From the cell containing the given text, extract its center point as (X, Y) coordinate. 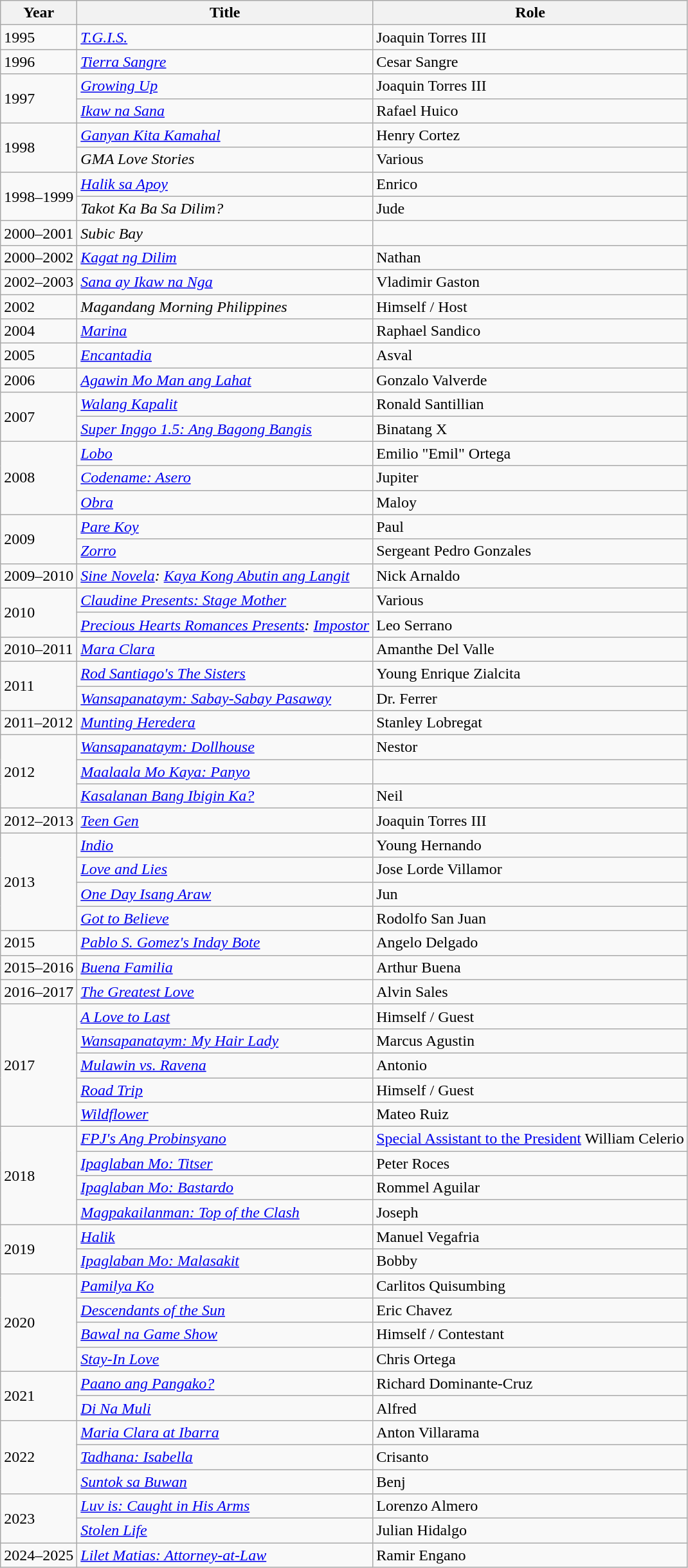
2016–2017 (39, 992)
Sergeant Pedro Gonzales (530, 551)
Munting Heredera (225, 723)
1995 (39, 37)
Eric Chavez (530, 1310)
Stanley Lobregat (530, 723)
Marina (225, 331)
Wansapanataym: Dollhouse (225, 747)
T.G.I.S. (225, 37)
Takot Ka Ba Sa Dilim? (225, 208)
Tadhana: Isabella (225, 1457)
Himself / Contestant (530, 1335)
Lorenzo Almero (530, 1506)
Maalaala Mo Kaya: Panyo (225, 772)
Asval (530, 356)
Bawal na Game Show (225, 1335)
Got to Believe (225, 918)
2009–2010 (39, 576)
Nathan (530, 257)
Julian Hidalgo (530, 1531)
Jude (530, 208)
Wildflower (225, 1115)
Binatang X (530, 429)
Walang Kapalit (225, 405)
Love and Lies (225, 870)
2020 (39, 1322)
Maloy (530, 502)
Claudine Presents: Stage Mother (225, 600)
2009 (39, 539)
Pamilya Ko (225, 1286)
Sine Novela: Kaya Kong Abutin ang Langit (225, 576)
Marcus Agustin (530, 1041)
Sana ay Ikaw na Nga (225, 282)
Rod Santiago's The Sisters (225, 673)
Title (225, 13)
Joseph (530, 1212)
Bobby (530, 1261)
Emilio "Emil" Ortega (530, 453)
2008 (39, 478)
Obra (225, 502)
Lobo (225, 453)
Pablo S. Gomez's Inday Bote (225, 943)
Wansapanataym: My Hair Lady (225, 1041)
Di Na Muli (225, 1408)
2005 (39, 356)
Role (530, 13)
Jun (530, 894)
Himself / Host (530, 307)
Luv is: Caught in His Arms (225, 1506)
2011–2012 (39, 723)
Subic Bay (225, 233)
Tierra Sangre (225, 62)
1996 (39, 62)
2006 (39, 380)
2012–2013 (39, 821)
2021 (39, 1396)
Leo Serrano (530, 624)
1998 (39, 147)
GMA Love Stories (225, 160)
Lilet Matias: Attorney-at-Law (225, 1555)
2010 (39, 612)
Paul (530, 527)
Ipaglaban Mo: Titser (225, 1163)
The Greatest Love (225, 992)
Gonzalo Valverde (530, 380)
Ganyan Kita Kamahal (225, 135)
2017 (39, 1065)
2012 (39, 772)
Road Trip (225, 1090)
Magandang Morning Philippines (225, 307)
2007 (39, 417)
Carlitos Quisumbing (530, 1286)
FPJ's Ang Probinsyano (225, 1139)
Magpakailanman: Top of the Clash (225, 1212)
Ipaglaban Mo: Malasakit (225, 1261)
Ronald Santillian (530, 405)
Ramir Engano (530, 1555)
2018 (39, 1176)
2000–2002 (39, 257)
Arthur Buena (530, 967)
2015 (39, 943)
Teen Gen (225, 821)
One Day Isang Araw (225, 894)
2022 (39, 1457)
2000–2001 (39, 233)
Manuel Vegafria (530, 1237)
Chris Ortega (530, 1359)
Super Inggo 1.5: Ang Bagong Bangis (225, 429)
1997 (39, 98)
Descendants of the Sun (225, 1310)
Dr. Ferrer (530, 698)
Zorro (225, 551)
Growing Up (225, 86)
Vladimir Gaston (530, 282)
Alfred (530, 1408)
Antonio (530, 1065)
2024–2025 (39, 1555)
Buena Familia (225, 967)
Encantadia (225, 356)
Young Enrique Zialcita (530, 673)
Alvin Sales (530, 992)
Halik sa Apoy (225, 184)
Neil (530, 796)
2011 (39, 686)
Rodolfo San Juan (530, 918)
Amanthe Del Valle (530, 649)
Halik (225, 1237)
Raphael Sandico (530, 331)
2013 (39, 882)
2004 (39, 331)
Year (39, 13)
2023 (39, 1518)
Enrico (530, 184)
Kagat ng Dilim (225, 257)
Anton Villarama (530, 1432)
Codename: Asero (225, 478)
Indio (225, 845)
Young Hernando (530, 845)
1998–1999 (39, 196)
Ipaglaban Mo: Bastardo (225, 1188)
Suntok sa Buwan (225, 1481)
2002 (39, 307)
Jupiter (530, 478)
Cesar Sangre (530, 62)
Richard Dominante-Cruz (530, 1383)
Nestor (530, 747)
Angelo Delgado (530, 943)
Mateo Ruiz (530, 1115)
Rommel Aguilar (530, 1188)
Mulawin vs. Ravena (225, 1065)
Special Assistant to the President William Celerio (530, 1139)
Henry Cortez (530, 135)
Crisanto (530, 1457)
Pare Koy (225, 527)
Peter Roces (530, 1163)
Precious Hearts Romances Presents: Impostor (225, 624)
Maria Clara at Ibarra (225, 1432)
Paano ang Pangako? (225, 1383)
2002–2003 (39, 282)
2010–2011 (39, 649)
A Love to Last (225, 1016)
Ikaw na Sana (225, 111)
2019 (39, 1249)
Kasalanan Bang Ibigin Ka? (225, 796)
Nick Arnaldo (530, 576)
Wansapanataym: Sabay-Sabay Pasaway (225, 698)
Jose Lorde Villamor (530, 870)
Benj (530, 1481)
Rafael Huico (530, 111)
Agawin Mo Man ang Lahat (225, 380)
Mara Clara (225, 649)
Stay-In Love (225, 1359)
2015–2016 (39, 967)
Stolen Life (225, 1531)
